Return the [x, y] coordinate for the center point of the cell that contains the specified text.  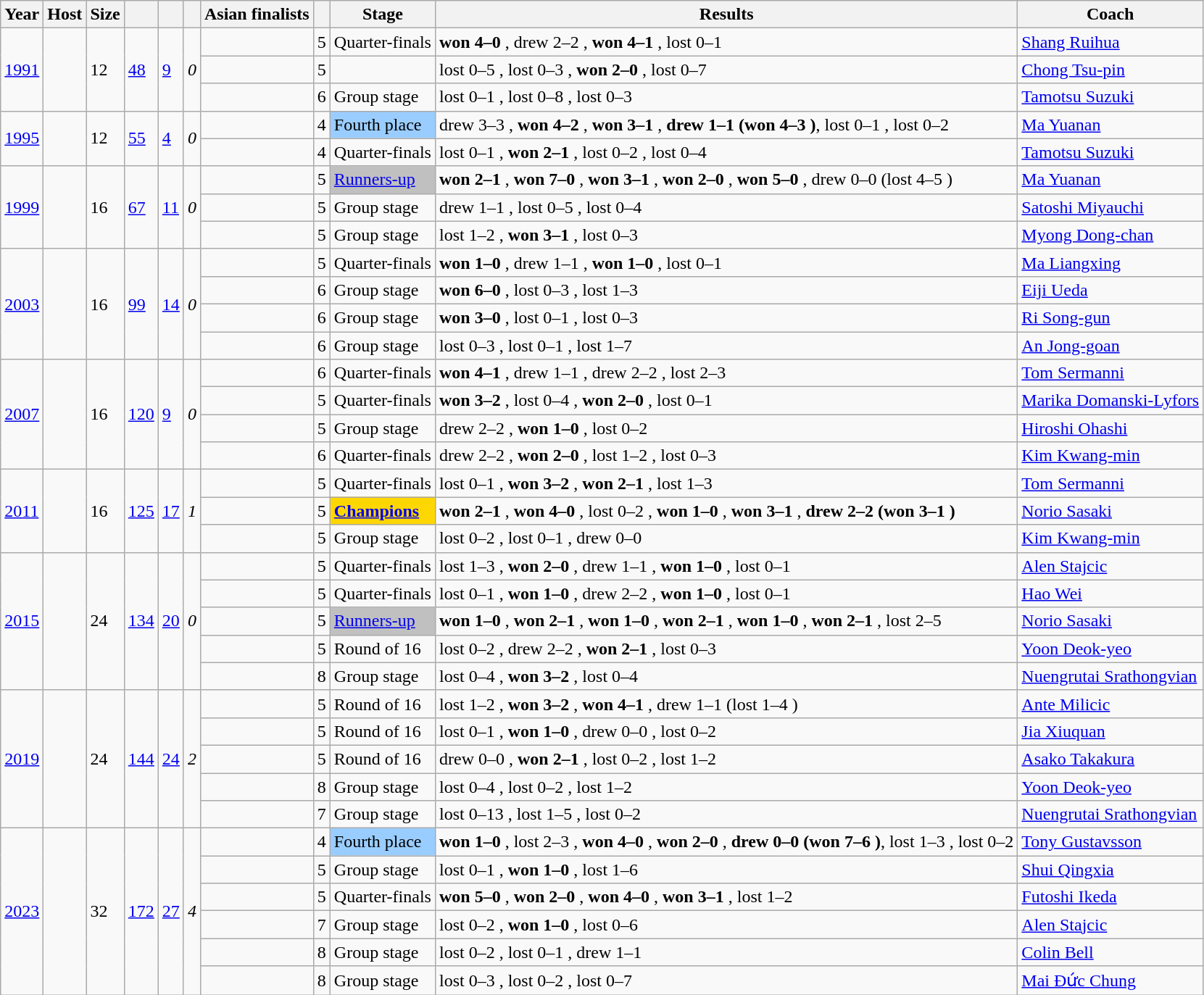
Stage [383, 14]
2019 [22, 759]
172 [141, 912]
lost 0–2 , drew 2–2 , won 2–1 , lost 0–3 [726, 649]
144 [141, 759]
1999 [22, 207]
lost 0–1 , won 3–2 , won 2–1 , lost 1–3 [726, 483]
Year [22, 14]
Shang Ruihua [1110, 42]
32 [105, 912]
Coach [1110, 14]
lost 0–13 , lost 1–5 , lost 0–2 [726, 815]
48 [141, 70]
lost 1–3 , won 2–0 , drew 1–1 , won 1–0 , lost 0–1 [726, 566]
Myong Dong-chan [1110, 235]
won 3–0 , lost 0–1 , lost 0–3 [726, 317]
Asako Takakura [1110, 759]
14 [171, 304]
lost 0–3 , lost 0–2 , lost 0–7 [726, 981]
lost 0–1 , won 1–0 , drew 2–2 , won 1–0 , lost 0–1 [726, 594]
lost 0–2 , lost 0–1 , drew 1–1 [726, 952]
An Jong-goan [1110, 346]
Host [65, 14]
Champions [383, 511]
won 2–1 , won 7–0 , won 3–1 , won 2–0 , won 5–0 , drew 0–0 (lost 4–5 ) [726, 180]
17 [171, 511]
Colin Bell [1110, 952]
2023 [22, 912]
lost 0–1 , won 1–0 , lost 1–6 [726, 870]
drew 2–2 , won 2–0 , lost 1–2 , lost 0–3 [726, 456]
Mai Đức Chung [1110, 981]
11 [171, 207]
lost 0–1 , won 1–0 , drew 0–0 , lost 0–2 [726, 731]
lost 0–1 , won 2–1 , lost 0–2 , lost 0–4 [726, 152]
Ma Liangxing [1110, 262]
Results [726, 14]
Ri Song-gun [1110, 317]
Futoshi Ikeda [1110, 897]
lost 0–1 , lost 0–8 , lost 0–3 [726, 97]
won 2–1 , won 4–0 , lost 0–2 , won 1–0 , won 3–1 , drew 2–2 (won 3–1 ) [726, 511]
Shui Qingxia [1110, 870]
27 [171, 912]
Asian finalists [257, 14]
1 [191, 511]
lost 1–2 , won 3–1 , lost 0–3 [726, 235]
Hiroshi Ohashi [1110, 428]
2003 [22, 304]
won 6–0 , lost 0–3 , lost 1–3 [726, 290]
Satoshi Miyauchi [1110, 207]
drew 1–1 , lost 0–5 , lost 0–4 [726, 207]
won 3–2 , lost 0–4 , won 2–0 , lost 0–1 [726, 401]
lost 0–3 , lost 0–1 , lost 1–7 [726, 346]
won 1–0 , won 2–1 , won 1–0 , won 2–1 , won 1–0 , won 2–1 , lost 2–5 [726, 621]
drew 0–0 , won 2–1 , lost 0–2 , lost 1–2 [726, 759]
Chong Tsu-pin [1110, 70]
20 [171, 621]
1991 [22, 70]
lost 0–4 , won 3–2 , lost 0–4 [726, 676]
2011 [22, 511]
Jia Xiuquan [1110, 731]
55 [141, 138]
Hao Wei [1110, 594]
67 [141, 207]
lost 0–2 , lost 0–1 , drew 0–0 [726, 538]
1995 [22, 138]
lost 0–2 , won 1–0 , lost 0–6 [726, 925]
lost 0–4 , lost 0–2 , lost 1–2 [726, 786]
2 [191, 759]
won 4–1 , drew 1–1 , drew 2–2 , lost 2–3 [726, 373]
won 5–0 , won 2–0 , won 4–0 , won 3–1 , lost 1–2 [726, 897]
Ante Milicic [1110, 704]
2015 [22, 621]
drew 2–2 , won 1–0 , lost 0–2 [726, 428]
won 4–0 , drew 2–2 , won 4–1 , lost 0–1 [726, 42]
Size [105, 14]
99 [141, 304]
2007 [22, 415]
won 1–0 , lost 2–3 , won 4–0 , won 2–0 , drew 0–0 (won 7–6 ), lost 1–3 , lost 0–2 [726, 842]
Eiji Ueda [1110, 290]
lost 1–2 , won 3–2 , won 4–1 , drew 1–1 (lost 1–4 ) [726, 704]
won 1–0 , drew 1–1 , won 1–0 , lost 0–1 [726, 262]
120 [141, 415]
Marika Domanski-Lyfors [1110, 401]
lost 0–5 , lost 0–3 , won 2–0 , lost 0–7 [726, 70]
Tony Gustavsson [1110, 842]
drew 3–3 , won 4–2 , won 3–1 , drew 1–1 (won 4–3 ), lost 0–1 , lost 0–2 [726, 125]
125 [141, 511]
134 [141, 621]
